Determine the [x, y] coordinate at the center of the cell enclosing the given text.  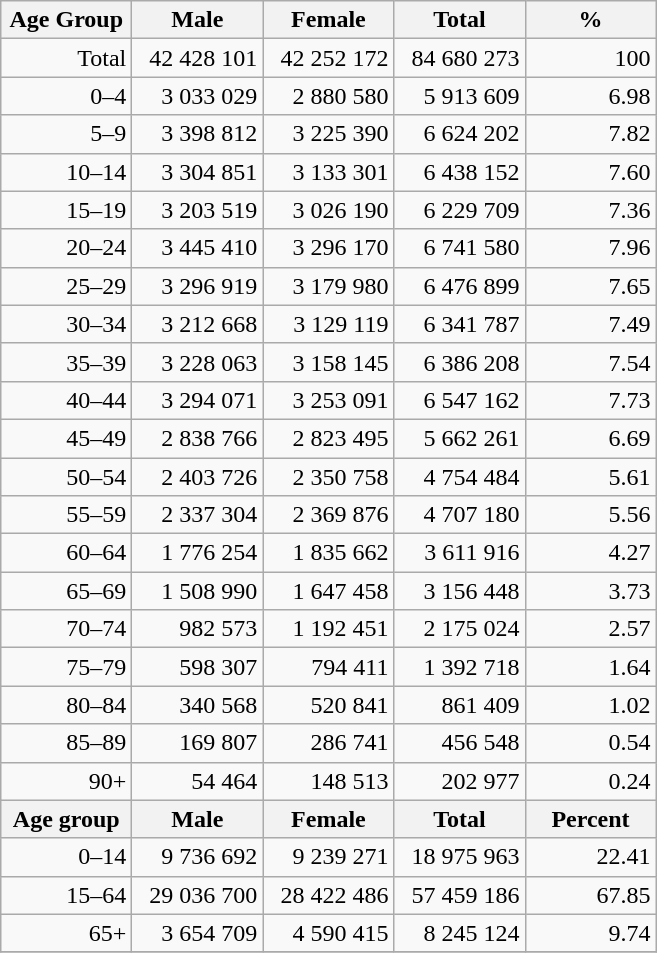
520 841 [328, 705]
3 129 119 [328, 324]
202 977 [460, 781]
5.56 [590, 515]
3 445 410 [198, 248]
2 880 580 [328, 96]
42 252 172 [328, 58]
40–44 [66, 400]
7.54 [590, 362]
Age Group [66, 20]
67.85 [590, 895]
6 624 202 [460, 134]
2 403 726 [198, 477]
982 573 [198, 629]
35–39 [66, 362]
6 547 162 [460, 400]
25–29 [66, 286]
20–24 [66, 248]
0–4 [66, 96]
84 680 273 [460, 58]
2 350 758 [328, 477]
1 392 718 [460, 667]
3 294 071 [198, 400]
340 568 [198, 705]
3 296 170 [328, 248]
3 398 812 [198, 134]
7.96 [590, 248]
794 411 [328, 667]
6 476 899 [460, 286]
286 741 [328, 743]
70–74 [66, 629]
% [590, 20]
2 175 024 [460, 629]
3 253 091 [328, 400]
90+ [66, 781]
0.54 [590, 743]
3 156 448 [460, 591]
30–34 [66, 324]
10–14 [66, 172]
2 838 766 [198, 438]
6 229 709 [460, 210]
65+ [66, 933]
Percent [590, 819]
3 296 919 [198, 286]
1 776 254 [198, 553]
5 662 261 [460, 438]
4 754 484 [460, 477]
29 036 700 [198, 895]
6 741 580 [460, 248]
60–64 [66, 553]
65–69 [66, 591]
2.57 [590, 629]
3 212 668 [198, 324]
3 228 063 [198, 362]
Age group [66, 819]
148 513 [328, 781]
7.36 [590, 210]
5.61 [590, 477]
7.82 [590, 134]
1.02 [590, 705]
169 807 [198, 743]
3 203 519 [198, 210]
3 133 301 [328, 172]
6.69 [590, 438]
1 835 662 [328, 553]
0–14 [66, 857]
28 422 486 [328, 895]
42 428 101 [198, 58]
8 245 124 [460, 933]
15–64 [66, 895]
57 459 186 [460, 895]
55–59 [66, 515]
2 337 304 [198, 515]
7.60 [590, 172]
7.73 [590, 400]
22.41 [590, 857]
100 [590, 58]
2 823 495 [328, 438]
1.64 [590, 667]
3 033 029 [198, 96]
3.73 [590, 591]
4 590 415 [328, 933]
18 975 963 [460, 857]
456 548 [460, 743]
3 654 709 [198, 933]
9 239 271 [328, 857]
75–79 [66, 667]
6 438 152 [460, 172]
4.27 [590, 553]
1 192 451 [328, 629]
598 307 [198, 667]
3 026 190 [328, 210]
15–19 [66, 210]
0.24 [590, 781]
50–54 [66, 477]
3 158 145 [328, 362]
2 369 876 [328, 515]
1 647 458 [328, 591]
1 508 990 [198, 591]
9 736 692 [198, 857]
45–49 [66, 438]
5–9 [66, 134]
3 225 390 [328, 134]
9.74 [590, 933]
861 409 [460, 705]
3 179 980 [328, 286]
6 341 787 [460, 324]
3 304 851 [198, 172]
7.49 [590, 324]
4 707 180 [460, 515]
54 464 [198, 781]
6.98 [590, 96]
3 611 916 [460, 553]
80–84 [66, 705]
6 386 208 [460, 362]
5 913 609 [460, 96]
85–89 [66, 743]
7.65 [590, 286]
